Detect which cell encompasses the target text, then output its (X, Y) center coordinate. 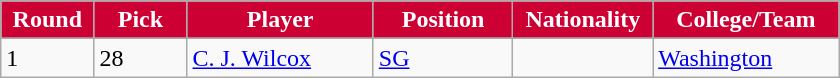
28 (140, 58)
Washington (746, 58)
Round (48, 20)
College/Team (746, 20)
Pick (140, 20)
Position (443, 20)
SG (443, 58)
C. J. Wilcox (280, 58)
1 (48, 58)
Player (280, 20)
Nationality (583, 20)
